Detect which cell encompasses the target text, then output its [x, y] center coordinate. 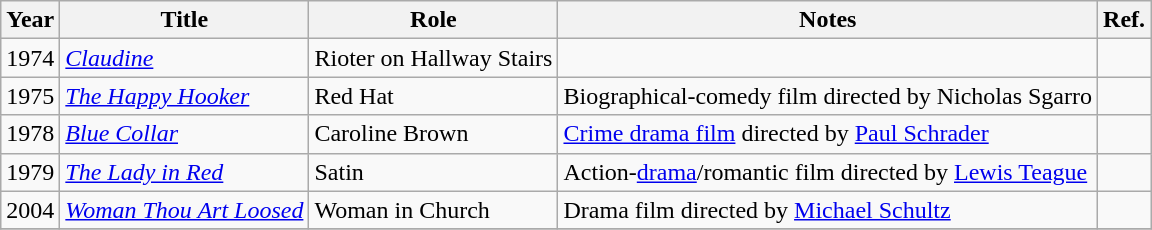
1978 [30, 134]
Woman Thou Art Loosed [184, 210]
Claudine [184, 58]
Role [434, 20]
1979 [30, 172]
The Happy Hooker [184, 96]
Title [184, 20]
Action-drama/romantic film directed by Lewis Teague [828, 172]
Crime drama film directed by Paul Schrader [828, 134]
Caroline Brown [434, 134]
Satin [434, 172]
2004 [30, 210]
Notes [828, 20]
Blue Collar [184, 134]
1974 [30, 58]
Woman in Church [434, 210]
Rioter on Hallway Stairs [434, 58]
Biographical-comedy film directed by Nicholas Sgarro [828, 96]
Red Hat [434, 96]
Drama film directed by Michael Schultz [828, 210]
Ref. [1124, 20]
1975 [30, 96]
Year [30, 20]
The Lady in Red [184, 172]
